Pinpoint the cell where the given text exists, returning its [X, Y] midpoint coordinate. 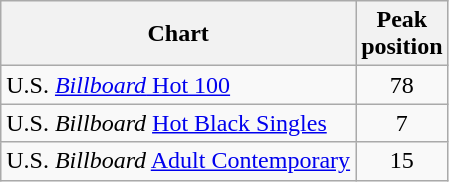
7 [402, 123]
Peakposition [402, 34]
U.S. Billboard Adult Contemporary [178, 161]
U.S. Billboard Hot 100 [178, 85]
Chart [178, 34]
15 [402, 161]
U.S. Billboard Hot Black Singles [178, 123]
78 [402, 85]
